Return (X, Y) of the center of cell containing provided text 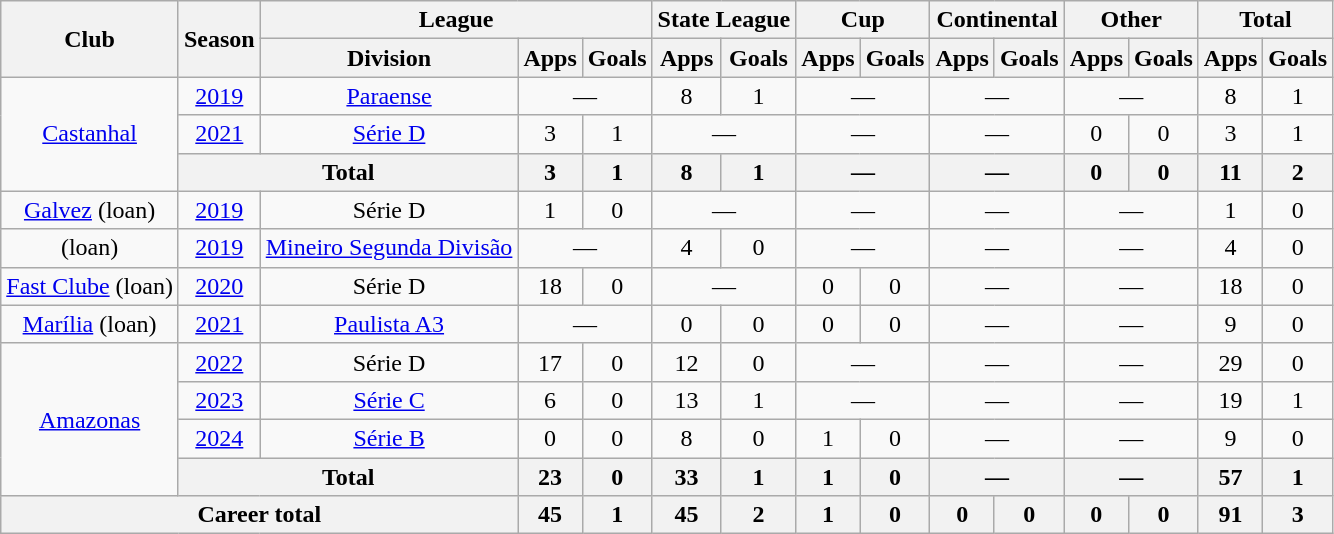
11 (1230, 172)
Club (90, 39)
Continental (997, 20)
29 (1230, 362)
2023 (219, 400)
Castanhal (90, 134)
Other (1131, 20)
12 (686, 362)
Série C (389, 400)
Career total (260, 515)
Galvez (loan) (90, 210)
State League (724, 20)
Cup (863, 20)
Marília (loan) (90, 324)
19 (1230, 400)
Série B (389, 438)
23 (550, 477)
33 (686, 477)
2022 (219, 362)
13 (686, 400)
Amazonas (90, 419)
91 (1230, 515)
Paulista A3 (389, 324)
League (456, 20)
2024 (219, 438)
2020 (219, 286)
(loan) (90, 248)
6 (550, 400)
57 (1230, 477)
Paraense (389, 96)
Mineiro Segunda Divisão (389, 248)
Division (389, 58)
Fast Clube (loan) (90, 286)
Season (219, 39)
17 (550, 362)
